Return (x, y) of the center of cell containing provided text 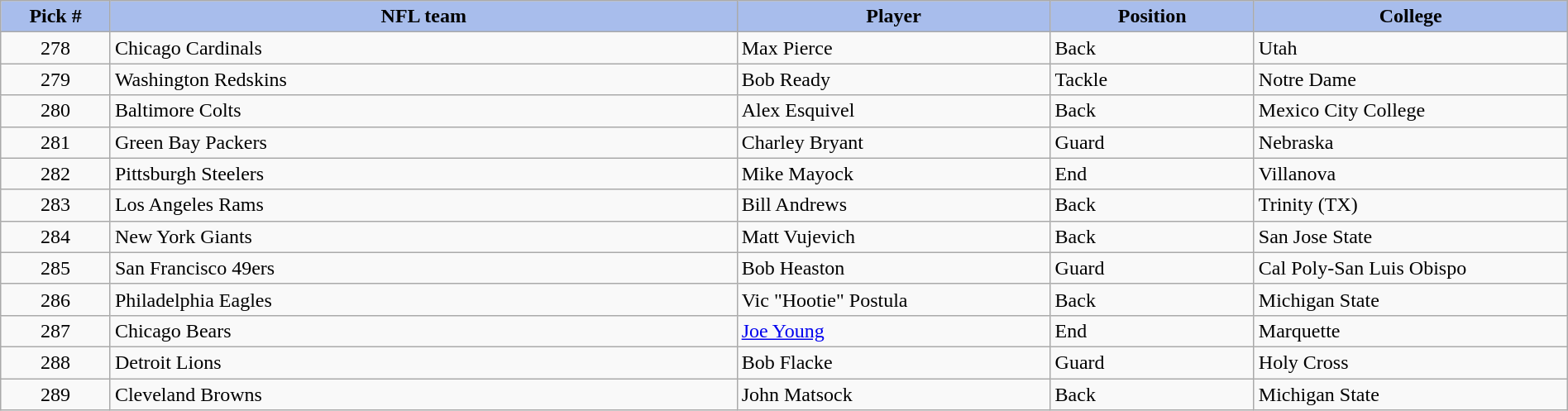
284 (56, 237)
Pick # (56, 17)
Bob Heaston (893, 268)
Cal Poly-San Luis Obispo (1411, 268)
282 (56, 174)
Bob Flacke (893, 362)
College (1411, 17)
Position (1152, 17)
San Jose State (1411, 237)
Trinity (TX) (1411, 205)
Marquette (1411, 331)
Holy Cross (1411, 362)
New York Giants (423, 237)
NFL team (423, 17)
285 (56, 268)
Player (893, 17)
Green Bay Packers (423, 142)
San Francisco 49ers (423, 268)
Baltimore Colts (423, 111)
283 (56, 205)
Detroit Lions (423, 362)
Mike Mayock (893, 174)
Alex Esquivel (893, 111)
Matt Vujevich (893, 237)
Chicago Cardinals (423, 48)
Los Angeles Rams (423, 205)
Philadelphia Eagles (423, 299)
280 (56, 111)
Cleveland Browns (423, 394)
Charley Bryant (893, 142)
286 (56, 299)
Nebraska (1411, 142)
Bill Andrews (893, 205)
Villanova (1411, 174)
Bob Ready (893, 79)
Chicago Bears (423, 331)
Mexico City College (1411, 111)
278 (56, 48)
Tackle (1152, 79)
281 (56, 142)
John Matsock (893, 394)
Notre Dame (1411, 79)
Joe Young (893, 331)
287 (56, 331)
289 (56, 394)
Max Pierce (893, 48)
Washington Redskins (423, 79)
279 (56, 79)
Pittsburgh Steelers (423, 174)
Vic "Hootie" Postula (893, 299)
288 (56, 362)
Utah (1411, 48)
